Return the (x, y) coordinate for the center point of the cell that contains the specified text.  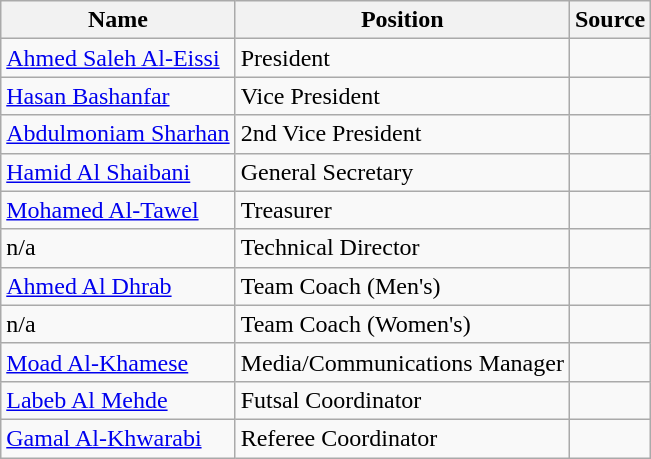
Technical Director (402, 248)
2nd Vice President (402, 134)
Media/Communications Manager (402, 362)
Source (610, 20)
Ahmed Saleh Al-Eissi (118, 58)
Mohamed Al-Tawel (118, 210)
Labeb Al Mehde (118, 400)
Ahmed Al Dhrab (118, 286)
Team Coach (Women's) (402, 324)
Moad Al-Khamese (118, 362)
General Secretary (402, 172)
Referee Coordinator (402, 438)
Vice President (402, 96)
Position (402, 20)
Hasan Bashanfar (118, 96)
Futsal Coordinator (402, 400)
Name (118, 20)
President (402, 58)
Treasurer (402, 210)
Team Coach (Men's) (402, 286)
Hamid Al Shaibani (118, 172)
Gamal Al-Khwarabi (118, 438)
Abdulmoniam Sharhan (118, 134)
